Output the [x, y] coordinate of the center of the cell containing the given text.  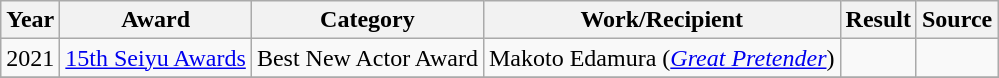
Source [956, 20]
Award [156, 20]
Best New Actor Award [367, 58]
15th Seiyu Awards [156, 58]
Makoto Edamura (Great Pretender) [662, 58]
Work/Recipient [662, 20]
2021 [30, 58]
Result [878, 20]
Category [367, 20]
Year [30, 20]
